Scan for the cell matching the given text and deliver its (X, Y) coordinate at center. 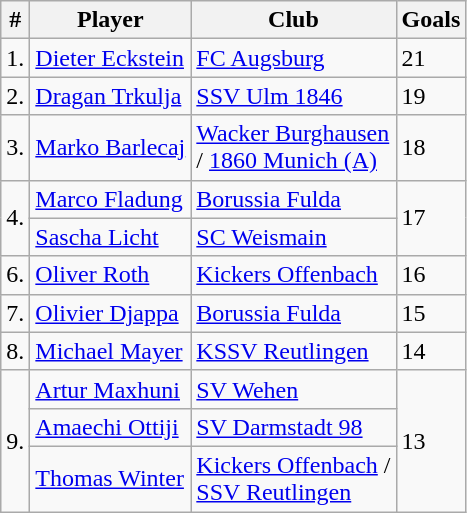
Olivier Djappa (110, 313)
6. (16, 275)
13 (431, 440)
KSSV Reutlingen (294, 351)
15 (431, 313)
7. (16, 313)
SC Weismain (294, 237)
Sascha Licht (110, 237)
Dieter Eckstein (110, 58)
# (16, 20)
19 (431, 96)
SV Darmstadt 98 (294, 427)
Amaechi Ottiji (110, 427)
Oliver Roth (110, 275)
SV Wehen (294, 389)
21 (431, 58)
Dragan Trkulja (110, 96)
9. (16, 440)
1. (16, 58)
Michael Mayer (110, 351)
Kickers Offenbach /SSV Reutlingen (294, 478)
Player (110, 20)
18 (431, 148)
Thomas Winter (110, 478)
Club (294, 20)
Kickers Offenbach (294, 275)
Marco Fladung (110, 199)
SSV Ulm 1846 (294, 96)
16 (431, 275)
14 (431, 351)
Artur Maxhuni (110, 389)
Marko Barlecaj (110, 148)
8. (16, 351)
3. (16, 148)
FC Augsburg (294, 58)
17 (431, 218)
2. (16, 96)
4. (16, 218)
Goals (431, 20)
Wacker Burghausen/ 1860 Munich (A) (294, 148)
